Extract the [x, y] coordinate from the center of the cell holding the provided text.  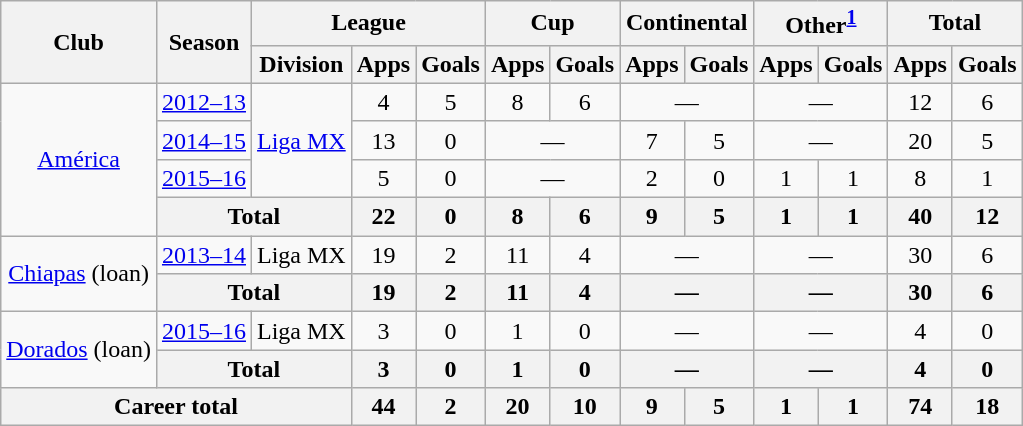
Season [204, 42]
Continental [687, 24]
22 [383, 217]
Career total [176, 407]
League [369, 24]
Chiapas (loan) [79, 274]
Club [79, 42]
Other1 [821, 24]
74 [920, 407]
Dorados (loan) [79, 350]
2013–14 [204, 255]
10 [585, 407]
40 [920, 217]
44 [383, 407]
2012–13 [204, 102]
Division [302, 64]
18 [987, 407]
Cup [552, 24]
2014–15 [204, 140]
América [79, 159]
7 [652, 140]
13 [383, 140]
